Pinpoint the cell where the given text exists, returning its [x, y] midpoint coordinate. 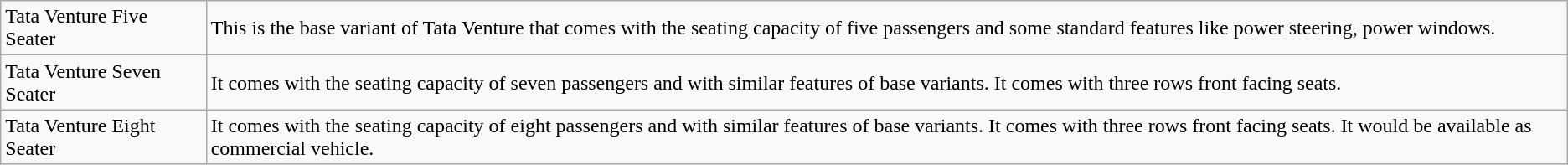
It comes with the seating capacity of seven passengers and with similar features of base variants. It comes with three rows front facing seats. [886, 82]
Tata Venture Eight Seater [104, 137]
Tata Venture Seven Seater [104, 82]
Tata Venture Five Seater [104, 28]
